Return [x, y] of the center of cell containing provided text 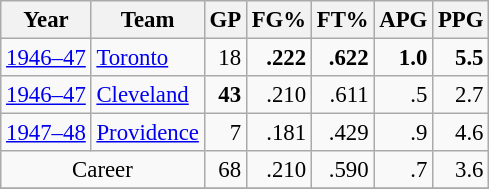
.7 [404, 170]
GP [225, 20]
Year [46, 20]
.222 [278, 58]
4.6 [461, 133]
.181 [278, 133]
7 [225, 133]
Cleveland [148, 95]
5.5 [461, 58]
.611 [342, 95]
FT% [342, 20]
3.6 [461, 170]
APG [404, 20]
.9 [404, 133]
Career [102, 170]
.429 [342, 133]
68 [225, 170]
1.0 [404, 58]
PPG [461, 20]
FG% [278, 20]
2.7 [461, 95]
Team [148, 20]
.590 [342, 170]
.622 [342, 58]
.5 [404, 95]
18 [225, 58]
Providence [148, 133]
1947–48 [46, 133]
Toronto [148, 58]
43 [225, 95]
